Extract the (x, y) coordinate from the center of the cell holding the provided text.  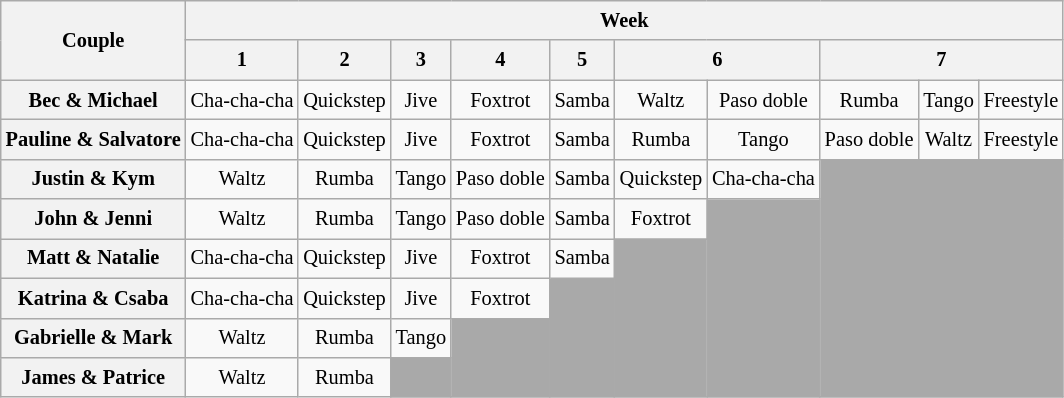
5 (582, 60)
Justin & Kym (94, 179)
2 (344, 60)
Matt & Natalie (94, 258)
7 (942, 60)
Gabrielle & Mark (94, 338)
John & Jenni (94, 219)
Week (624, 20)
4 (500, 60)
6 (718, 60)
Pauline & Salvatore (94, 139)
Couple (94, 40)
1 (242, 60)
Bec & Michael (94, 100)
James & Patrice (94, 377)
3 (421, 60)
Katrina & Csaba (94, 298)
